Provide the (x, y) coordinate of the cell's center where the given text is located.  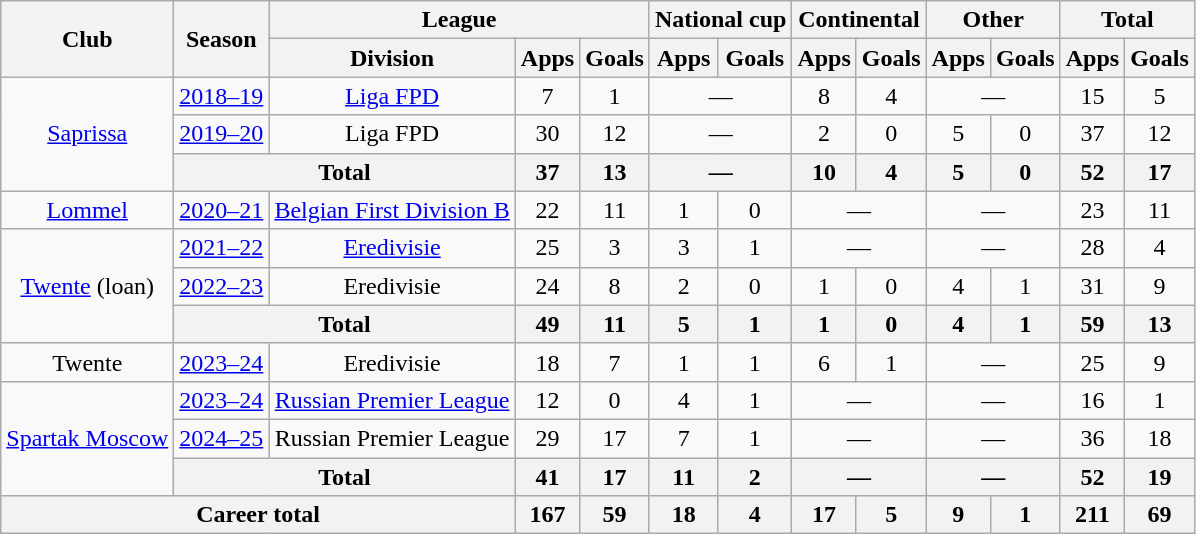
211 (1092, 515)
22 (547, 210)
2024–25 (222, 438)
49 (547, 324)
Spartak Moscow (88, 438)
2020–21 (222, 210)
6 (824, 362)
2022–23 (222, 286)
167 (547, 515)
19 (1160, 477)
Other (993, 20)
Saprissa (88, 134)
24 (547, 286)
Division (392, 58)
Season (222, 39)
Belgian First Division B (392, 210)
41 (547, 477)
2021–22 (222, 248)
31 (1092, 286)
Continental (859, 20)
30 (547, 134)
Twente (88, 362)
16 (1092, 400)
23 (1092, 210)
2018–19 (222, 96)
2019–20 (222, 134)
Club (88, 39)
Career total (258, 515)
29 (547, 438)
Lommel (88, 210)
28 (1092, 248)
League (460, 20)
69 (1160, 515)
15 (1092, 96)
National cup (720, 20)
Twente (loan) (88, 286)
10 (824, 172)
36 (1092, 438)
